Return (X, Y) of the center of cell containing provided text 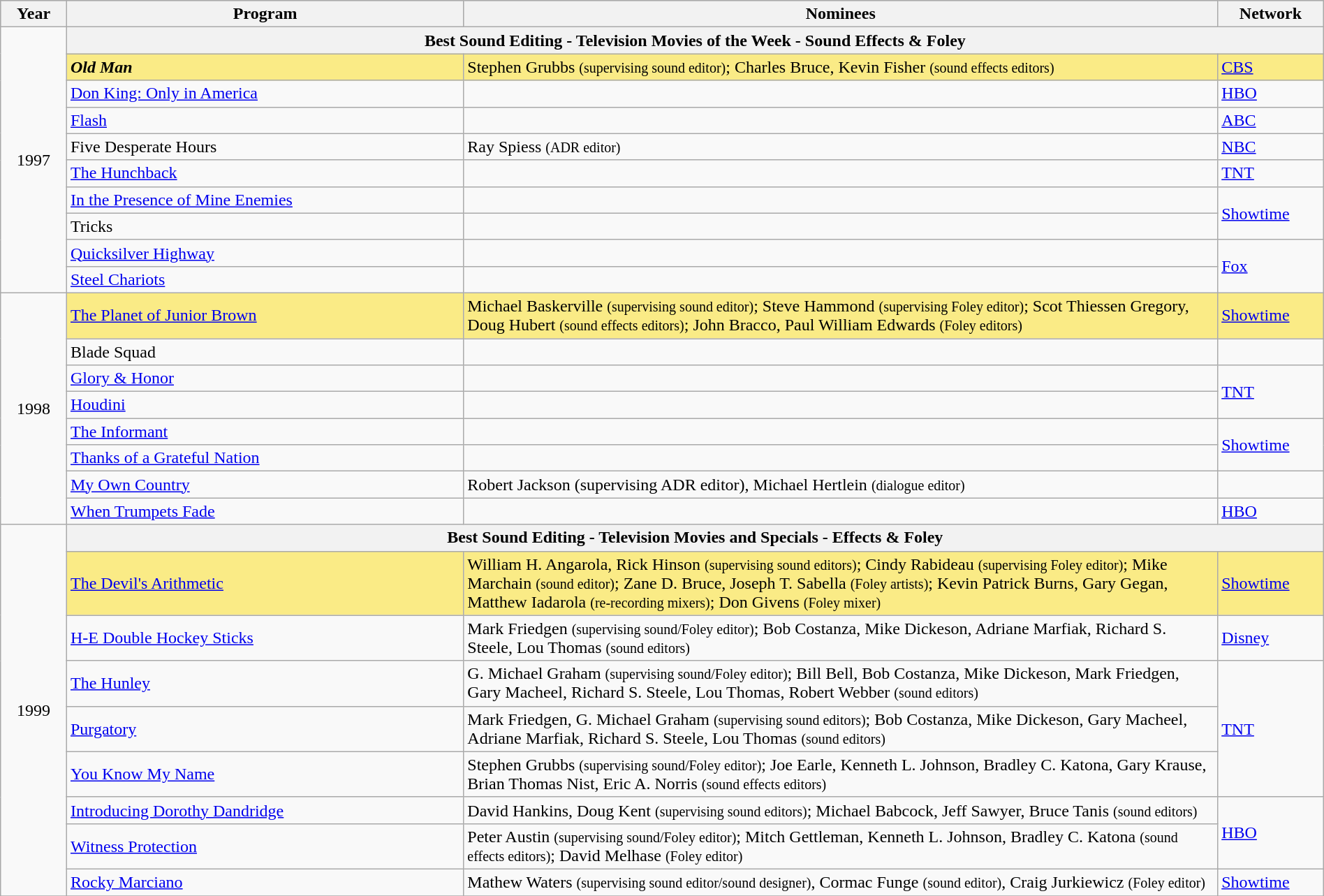
Nominees (841, 14)
Tricks (265, 226)
Quicksilver Highway (265, 253)
Steel Chariots (265, 279)
In the Presence of Mine Enemies (265, 200)
1998 (34, 409)
Flash (265, 120)
Old Man (265, 67)
The Hunley (265, 683)
Mathew Waters (supervising sound editor/sound designer), Cormac Funge (sound editor), Craig Jurkiewicz (Foley editor) (841, 882)
The Devil's Arithmetic (265, 583)
CBS (1271, 67)
Robert Jackson (supervising ADR editor), Michael Hertlein (dialogue editor) (841, 485)
Don King: Only in America (265, 94)
Five Desperate Hours (265, 147)
Rocky Marciano (265, 882)
Witness Protection (265, 846)
H-E Double Hockey Sticks (265, 638)
Stephen Grubbs (supervising sound editor); Charles Bruce, Kevin Fisher (sound effects editors) (841, 67)
Thanks of a Grateful Nation (265, 458)
The Planet of Junior Brown (265, 316)
Network (1271, 14)
Introducing Dorothy Dandridge (265, 810)
Disney (1271, 638)
My Own Country (265, 485)
Fox (1271, 266)
The Hunchback (265, 173)
Glory & Honor (265, 379)
ABC (1271, 120)
Year (34, 14)
Ray Spiess (ADR editor) (841, 147)
You Know My Name (265, 774)
The Informant (265, 432)
When Trumpets Fade (265, 511)
Best Sound Editing - Television Movies of the Week - Sound Effects & Foley (695, 41)
Houdini (265, 405)
1999 (34, 710)
Program (265, 14)
1997 (34, 161)
NBC (1271, 147)
Blade Squad (265, 351)
Best Sound Editing - Television Movies and Specials - Effects & Foley (695, 538)
Mark Friedgen (supervising sound/Foley editor); Bob Costanza, Mike Dickeson, Adriane Marfiak, Richard S. Steele, Lou Thomas (sound editors) (841, 638)
Purgatory (265, 729)
David Hankins, Doug Kent (supervising sound editors); Michael Babcock, Jeff Sawyer, Bruce Tanis (sound editors) (841, 810)
